Extract the [X, Y] coordinate from the center of the cell holding the provided text.  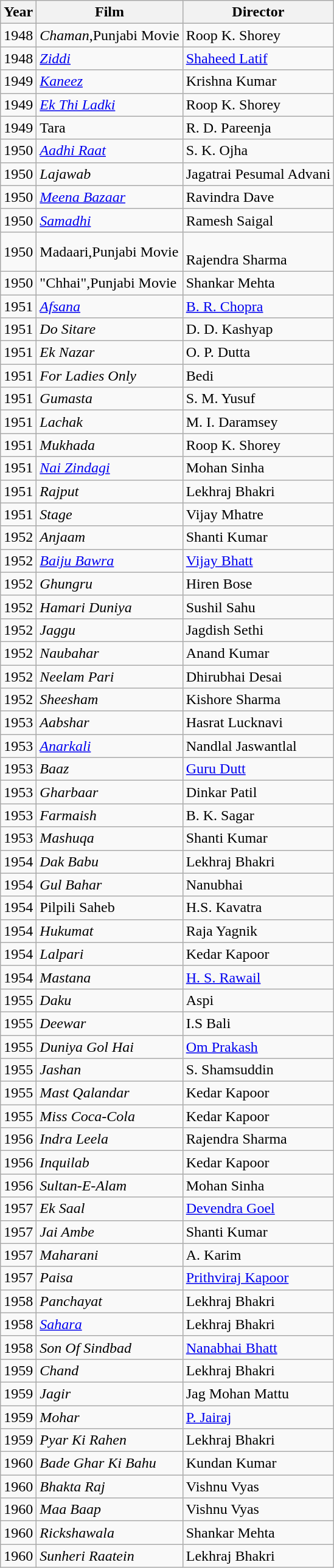
Bedi [258, 376]
Bhakta Raj [110, 1487]
Gul Bahar [110, 885]
Ramesh Saigal [258, 220]
Chand [110, 1370]
Mohar [110, 1417]
Ziddi [110, 58]
Dak Babu [110, 862]
Son Of Sindbad [110, 1347]
Neelam Pari [110, 677]
Lalpari [110, 954]
Baiju Bawra [110, 561]
Aabshar [110, 723]
D. D. Kashyap [258, 330]
"Chhai",Punjabi Movie [110, 283]
Hasrat Lucknavi [258, 723]
Naubahar [110, 653]
B. K. Sagar [258, 815]
Ravindra Dave [258, 197]
S. Shamsuddin [258, 1070]
Jagatrai Pesumal Advani [258, 174]
P. Jairaj [258, 1417]
H. S. Rawail [258, 977]
Sultan-E-Alam [110, 1186]
Paisa [110, 1278]
Mast Qalandar [110, 1093]
Madaari,Punjabi Movie [110, 252]
Dinkar Patil [258, 792]
Sahara [110, 1324]
Inquilab [110, 1162]
Sunheri Raatein [110, 1556]
Ek Thi Ladki [110, 105]
Aadhi Raat [110, 151]
Lachak [110, 422]
Vijay Mhatre [258, 514]
Meena Bazaar [110, 197]
Krishna Kumar [258, 81]
Anand Kumar [258, 653]
Ek Nazar [110, 353]
Shaheed Latif [258, 58]
Jai Ambe [110, 1232]
Jagir [110, 1394]
B. R. Chopra [258, 306]
Hamari Duniya [110, 607]
Raja Yagnik [258, 931]
O. P. Dutta [258, 353]
Dhirubhai Desai [258, 677]
Kishore Sharma [258, 700]
Sheesham [110, 700]
Hukumat [110, 931]
Mukhada [110, 445]
Year [18, 12]
Film [110, 12]
Kundan Kumar [258, 1463]
Baaz [110, 769]
Indra Leela [110, 1139]
Bade Ghar Ki Bahu [110, 1463]
Chaman,Punjabi Movie [110, 35]
Maa Baap [110, 1510]
For Ladies Only [110, 376]
S. K. Ojha [258, 151]
Maharani [110, 1255]
A. Karim [258, 1255]
Vijay Bhatt [258, 561]
Anarkali [110, 746]
R. D. Pareenja [258, 128]
Daku [110, 1000]
Nandlal Jaswantlal [258, 746]
Lajawab [110, 174]
Aspi [258, 1000]
Pyar Ki Rahen [110, 1440]
Afsana [110, 306]
Prithviraj Kapoor [258, 1278]
Stage [110, 514]
Samadhi [110, 220]
Pilpili Saheb [110, 908]
I.S Bali [258, 1023]
Duniya Gol Hai [110, 1046]
Jashan [110, 1070]
Guru Dutt [258, 769]
Rajput [110, 491]
Nanubhai [258, 885]
Kaneez [110, 81]
Nanabhai Bhatt [258, 1347]
Mastana [110, 977]
S. M. Yusuf [258, 399]
Ghungru [110, 584]
Director [258, 12]
Tara [110, 128]
H.S. Kavatra [258, 908]
Jaggu [110, 630]
Gumasta [110, 399]
Deewar [110, 1023]
Gharbaar [110, 792]
Jagdish Sethi [258, 630]
Ek Saal [110, 1209]
Hiren Bose [258, 584]
Rickshawala [110, 1533]
Jag Mohan Mattu [258, 1394]
M. I. Daramsey [258, 422]
Sushil Sahu [258, 607]
Nai Zindagi [110, 468]
Mashuqa [110, 838]
Farmaish [110, 815]
Devendra Goel [258, 1209]
Miss Coca-Cola [110, 1116]
Do Sitare [110, 330]
Om Prakash [258, 1046]
Anjaam [110, 537]
Panchayat [110, 1301]
